Detect which cell encompasses the target text, then output its (x, y) center coordinate. 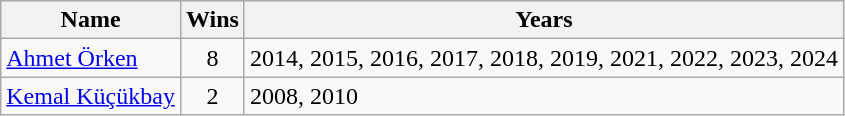
2 (212, 96)
Ahmet Örken (91, 58)
Name (91, 20)
Years (544, 20)
Wins (212, 20)
2014, 2015, 2016, 2017, 2018, 2019, 2021, 2022, 2023, 2024 (544, 58)
8 (212, 58)
2008, 2010 (544, 96)
Kemal Küçükbay (91, 96)
